Locate the cell with the specified text and output its [x, y] center coordinate. 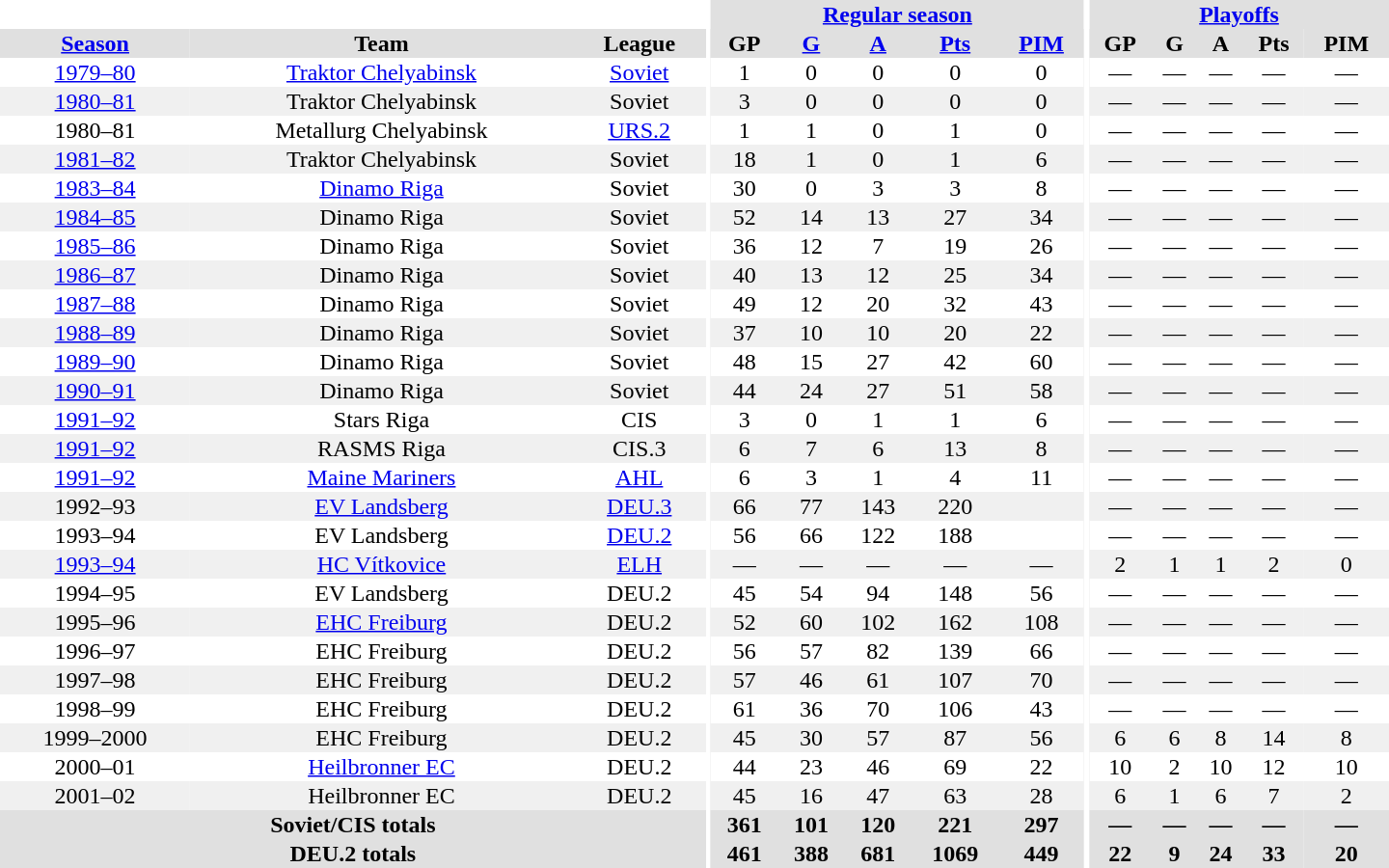
143 [878, 506]
32 [955, 304]
9 [1175, 854]
1979–80 [95, 72]
101 [810, 825]
69 [955, 767]
1983–84 [95, 188]
Season [95, 43]
1999–2000 [95, 738]
DEU.2 totals [353, 854]
1997–98 [95, 680]
RASMS Riga [382, 448]
DEU.3 [640, 506]
102 [878, 622]
1987–88 [95, 304]
19 [955, 246]
162 [955, 622]
87 [955, 738]
63 [955, 796]
18 [745, 159]
120 [878, 825]
CIS.3 [640, 448]
11 [1041, 477]
15 [810, 362]
Maine Mariners [382, 477]
37 [745, 333]
4 [955, 477]
16 [810, 796]
449 [1041, 854]
461 [745, 854]
Metallurg Chelyabinsk [382, 130]
94 [878, 593]
82 [878, 651]
40 [745, 275]
League [640, 43]
361 [745, 825]
Playoffs [1239, 14]
CIS [640, 420]
58 [1041, 391]
HC Vítkovice [382, 564]
48 [745, 362]
28 [1041, 796]
1069 [955, 854]
AHL [640, 477]
122 [878, 535]
681 [878, 854]
1984–85 [95, 217]
107 [955, 680]
Soviet/CIS totals [353, 825]
2001–02 [95, 796]
49 [745, 304]
URS.2 [640, 130]
Stars Riga [382, 420]
106 [955, 709]
23 [810, 767]
1981–82 [95, 159]
139 [955, 651]
297 [1041, 825]
1989–90 [95, 362]
33 [1273, 854]
221 [955, 825]
26 [1041, 246]
42 [955, 362]
25 [955, 275]
1994–95 [95, 593]
47 [878, 796]
1985–86 [95, 246]
1995–96 [95, 622]
51 [955, 391]
1990–91 [95, 391]
Regular season [897, 14]
Team [382, 43]
388 [810, 854]
1998–99 [95, 709]
1996–97 [95, 651]
ELH [640, 564]
54 [810, 593]
220 [955, 506]
77 [810, 506]
2000–01 [95, 767]
188 [955, 535]
1992–93 [95, 506]
148 [955, 593]
108 [1041, 622]
1986–87 [95, 275]
1988–89 [95, 333]
